Pinpoint the cell where the given text exists, returning its [X, Y] midpoint coordinate. 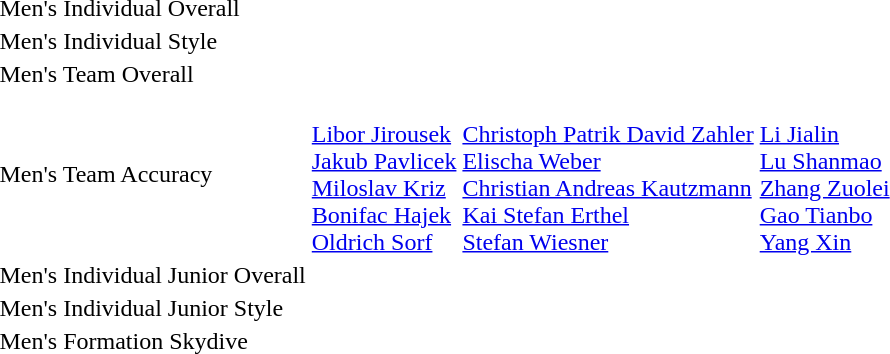
Libor JirousekJakub PavlicekMiloslav KrizBonifac HajekOldrich Sorf [384, 174]
Christoph Patrik David ZahlerElischa WeberChristian Andreas KautzmannKai Stefan ErthelStefan Wiesner [608, 174]
